Search for the cell housing the specified text and yield its [x, y] center coordinate. 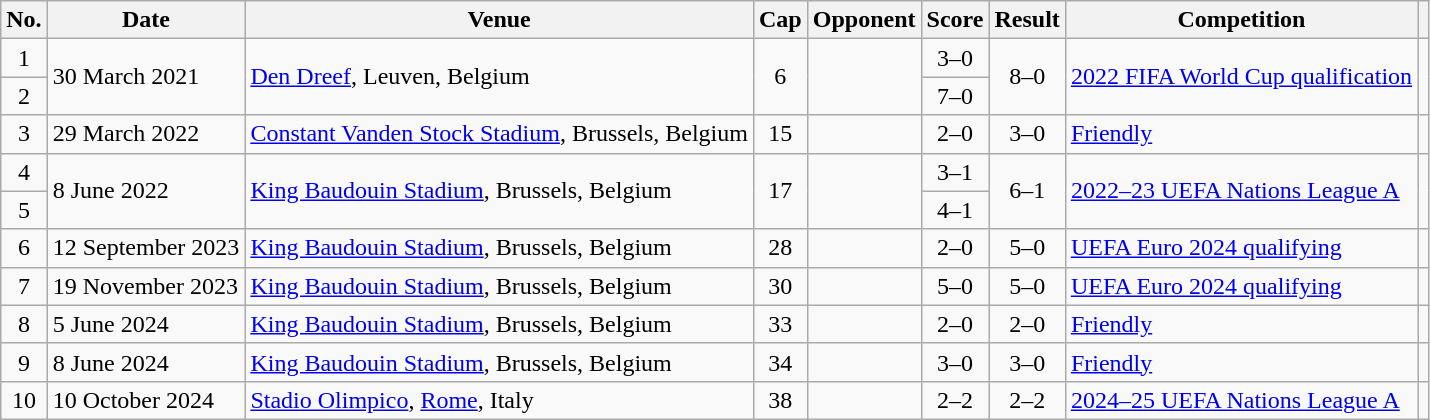
2024–25 UEFA Nations League A [1241, 400]
8–0 [1027, 77]
Den Dreef, Leuven, Belgium [500, 77]
4 [24, 172]
5 June 2024 [146, 324]
38 [780, 400]
6–1 [1027, 191]
12 September 2023 [146, 248]
33 [780, 324]
10 [24, 400]
17 [780, 191]
Cap [780, 20]
19 November 2023 [146, 286]
2022–23 UEFA Nations League A [1241, 191]
2 [24, 96]
No. [24, 20]
4–1 [955, 210]
34 [780, 362]
3 [24, 134]
10 October 2024 [146, 400]
Constant Vanden Stock Stadium, Brussels, Belgium [500, 134]
Score [955, 20]
Venue [500, 20]
30 [780, 286]
1 [24, 58]
28 [780, 248]
5 [24, 210]
Opponent [864, 20]
8 June 2024 [146, 362]
2022 FIFA World Cup qualification [1241, 77]
3–1 [955, 172]
7 [24, 286]
7–0 [955, 96]
15 [780, 134]
30 March 2021 [146, 77]
8 June 2022 [146, 191]
9 [24, 362]
Result [1027, 20]
Competition [1241, 20]
29 March 2022 [146, 134]
Date [146, 20]
Stadio Olimpico, Rome, Italy [500, 400]
8 [24, 324]
